Extract the [x, y] coordinate from the center of the cell holding the provided text.  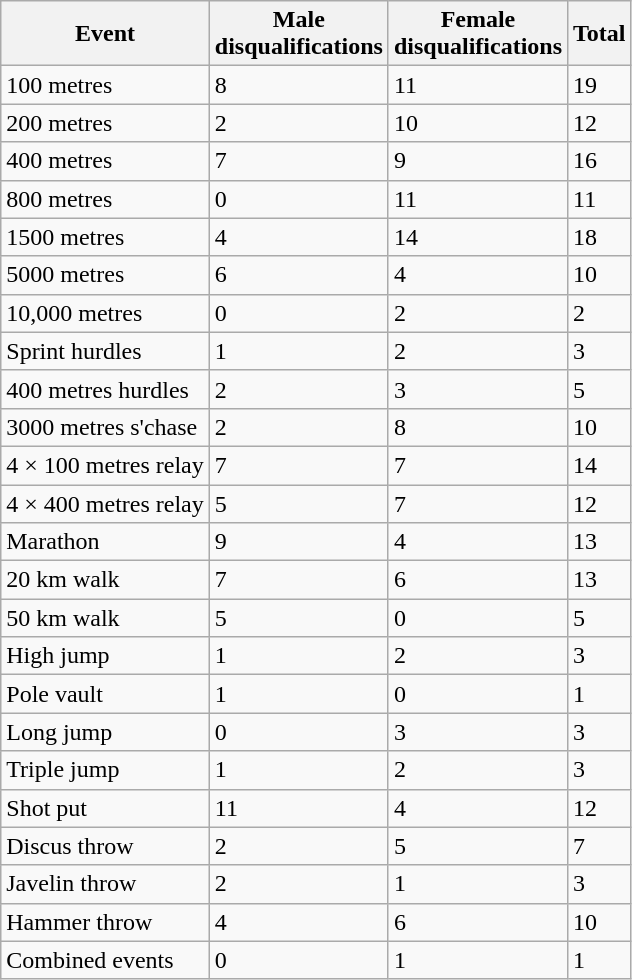
400 metres [106, 161]
Javelin throw [106, 884]
Long jump [106, 732]
Maledisqualifications [298, 34]
19 [600, 85]
400 metres hurdles [106, 389]
50 km walk [106, 618]
16 [600, 161]
20 km walk [106, 580]
Shot put [106, 808]
18 [600, 237]
Pole vault [106, 694]
Marathon [106, 542]
3000 metres s'chase [106, 427]
10,000 metres [106, 313]
High jump [106, 656]
Total [600, 34]
Combined events [106, 960]
200 metres [106, 123]
5000 metres [106, 275]
Femaledisqualifications [478, 34]
Event [106, 34]
1500 metres [106, 237]
800 metres [106, 199]
Sprint hurdles [106, 351]
Discus throw [106, 846]
Hammer throw [106, 922]
100 metres [106, 85]
4 × 100 metres relay [106, 465]
Triple jump [106, 770]
4 × 400 metres relay [106, 503]
